Capture the cell that displays the provided text and extract its [X, Y] central coordinate. 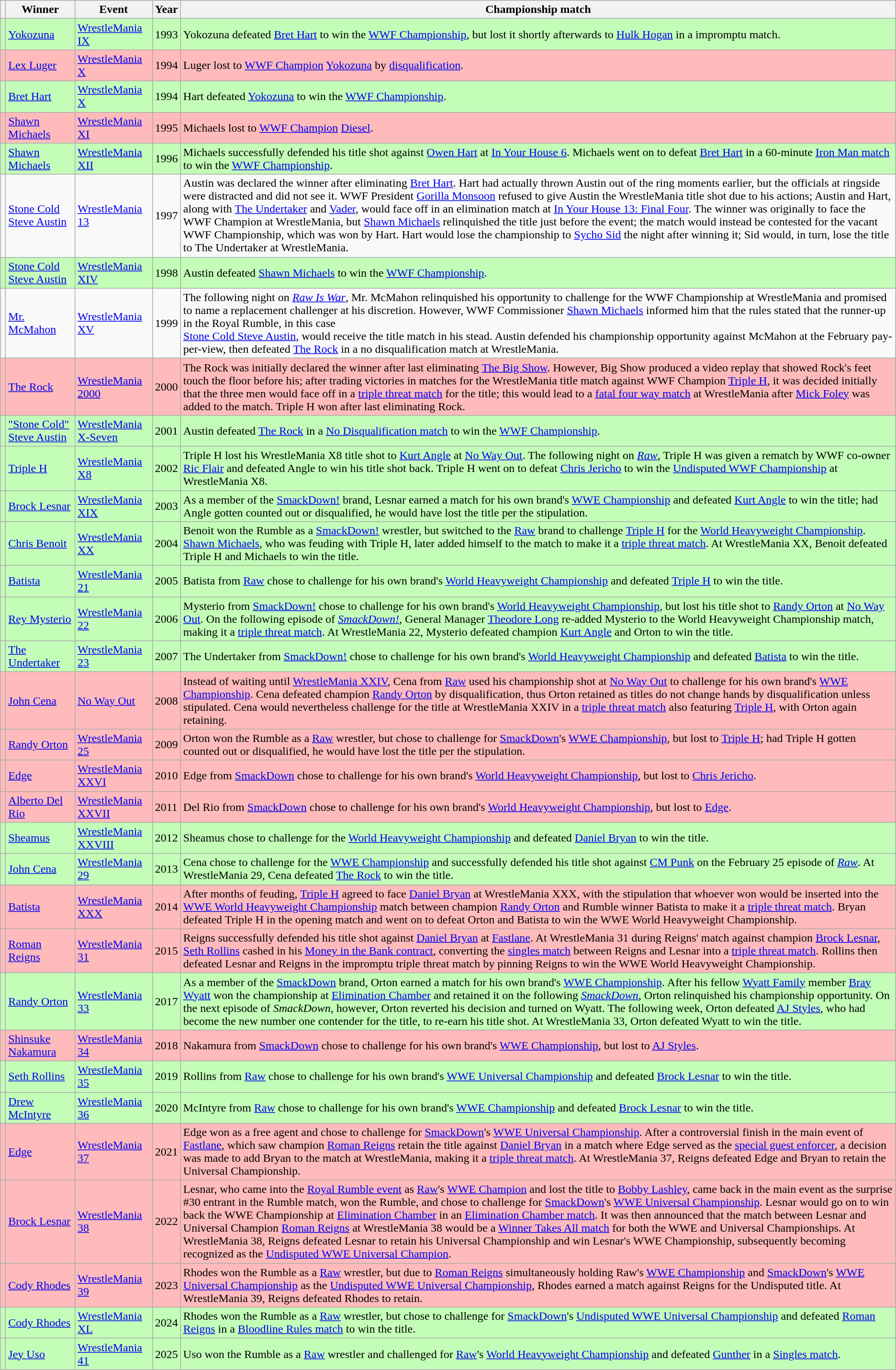
Winner [40, 10]
McIntyre from Raw chose to challenge for his own brand's WWE Championship and defeated Brock Lesnar to win the title. [538, 1108]
Roman Reigns [40, 951]
2011 [167, 807]
Alberto Del Rio [40, 807]
Hart defeated Yokozuna to win the WWF Championship. [538, 97]
WrestleMania XL [113, 1323]
2018 [167, 1045]
2007 [167, 657]
WrestleMania XI [113, 127]
1995 [167, 127]
WrestleMania IX [113, 34]
2014 [167, 907]
Championship match [538, 10]
WrestleMania 38 [113, 1222]
The Undertaker from SmackDown! chose to challenge for his own brand's World Heavyweight Championship and defeated Batista to win the title. [538, 657]
2017 [167, 1001]
2025 [167, 1354]
"Stone Cold" Steve Austin [40, 431]
WrestleMania XII [113, 159]
Austin defeated Shawn Michaels to win the WWF Championship. [538, 273]
The Rock [40, 387]
Rey Mysterio [40, 619]
WrestleMania X-Seven [113, 431]
Triple H [40, 468]
2013 [167, 869]
2024 [167, 1323]
WrestleMania 31 [113, 951]
2005 [167, 581]
WrestleMania XIX [113, 505]
2009 [167, 745]
WrestleMania 13 [113, 215]
2019 [167, 1076]
Uso won the Rumble as a Raw wrestler and challenged for Raw's World Heavyweight Championship and defeated Gunther in a Singles match. [538, 1354]
WrestleMania 39 [113, 1285]
WrestleMania X8 [113, 468]
WrestleMania 22 [113, 619]
Nakamura from SmackDown chose to challenge for his own brand's WWE Championship, but lost to AJ Styles. [538, 1045]
2004 [167, 544]
2020 [167, 1108]
WrestleMania 34 [113, 1045]
2022 [167, 1222]
2006 [167, 619]
2023 [167, 1285]
Mr. McMahon [40, 323]
WrestleMania 25 [113, 745]
WrestleMania XXVII [113, 807]
Del Rio from SmackDown chose to challenge for his own brand's World Heavyweight Championship, but lost to Edge. [538, 807]
No Way Out [113, 701]
1996 [167, 159]
Sheamus [40, 838]
2002 [167, 468]
Year [167, 10]
2010 [167, 775]
Shinsuke Nakamura [40, 1045]
Lex Luger [40, 65]
Yokozuna defeated Bret Hart to win the WWF Championship, but lost it shortly afterwards to Hulk Hogan in a impromptu match. [538, 34]
WrestleMania 2000 [113, 387]
2021 [167, 1152]
WrestleMania XXX [113, 907]
WrestleMania 41 [113, 1354]
Jey Uso [40, 1354]
WrestleMania 33 [113, 1001]
2015 [167, 951]
WrestleMania XIV [113, 273]
2001 [167, 431]
1998 [167, 273]
WrestleMania 37 [113, 1152]
The Undertaker [40, 657]
Batista from Raw chose to challenge for his own brand's World Heavyweight Championship and defeated Triple H to win the title. [538, 581]
2012 [167, 838]
WrestleMania 36 [113, 1108]
Event [113, 10]
WrestleMania XXVI [113, 775]
2000 [167, 387]
Yokozuna [40, 34]
WrestleMania 23 [113, 657]
WrestleMania 29 [113, 869]
Drew McIntyre [40, 1108]
1999 [167, 323]
WrestleMania XX [113, 544]
1993 [167, 34]
1997 [167, 215]
WrestleMania 21 [113, 581]
Seth Rollins [40, 1076]
Luger lost to WWF Champion Yokozuna by disqualification. [538, 65]
2008 [167, 701]
Edge from SmackDown chose to challenge for his own brand's World Heavyweight Championship, but lost to Chris Jericho. [538, 775]
Chris Benoit [40, 544]
Sheamus chose to challenge for the World Heavyweight Championship and defeated Daniel Bryan to win the title. [538, 838]
Bret Hart [40, 97]
Rollins from Raw chose to challenge for his own brand's WWE Universal Championship and defeated Brock Lesnar to win the title. [538, 1076]
2003 [167, 505]
Austin defeated The Rock in a No Disqualification match to win the WWF Championship. [538, 431]
WrestleMania XXVIII [113, 838]
WrestleMania 35 [113, 1076]
WrestleMania XV [113, 323]
Michaels lost to WWF Champion Diesel. [538, 127]
